Capture the cell that displays the provided text and extract its [x, y] central coordinate. 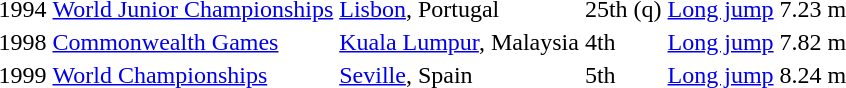
4th [623, 42]
Commonwealth Games [193, 42]
Long jump [720, 42]
Kuala Lumpur, Malaysia [460, 42]
